Search for the cell housing the specified text and yield its (x, y) center coordinate. 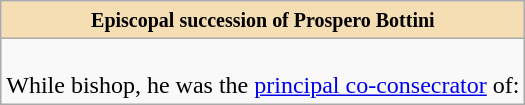
While bishop, he was the principal co-consecrator of: (263, 72)
Episcopal succession of Prospero Bottini (263, 20)
